From the cell containing the given text, extract its center point as (x, y) coordinate. 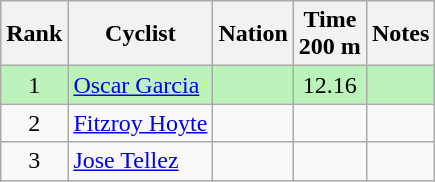
Notes (400, 34)
Time200 m (330, 34)
2 (34, 123)
3 (34, 161)
Jose Tellez (140, 161)
Rank (34, 34)
Cyclist (140, 34)
Oscar Garcia (140, 85)
12.16 (330, 85)
Fitzroy Hoyte (140, 123)
Nation (253, 34)
1 (34, 85)
